Pinpoint the cell where the given text exists, returning its [x, y] midpoint coordinate. 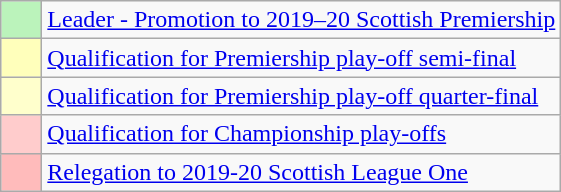
Relegation to 2019-20 Scottish League One [302, 172]
Qualification for Premiership play-off quarter-final [302, 96]
Qualification for Premiership play-off semi-final [302, 58]
Qualification for Championship play-offs [302, 134]
Leader - Promotion to 2019–20 Scottish Premiership [302, 20]
